Detect which cell encompasses the target text, then output its (x, y) center coordinate. 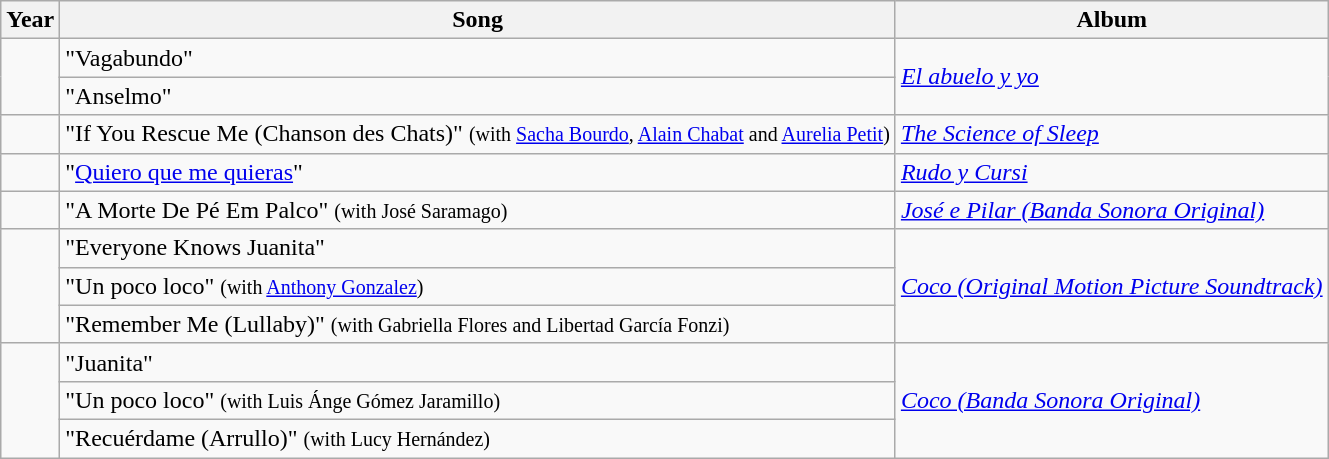
The Science of Sleep (1112, 134)
"Vagabundo" (478, 58)
"Remember Me (Lullaby)" (with Gabriella Flores and Libertad García Fonzi) (478, 324)
"Everyone Knows Juanita" (478, 248)
Rudo y Cursi (1112, 172)
José e Pilar (Banda Sonora Original) (1112, 210)
"Un poco loco" (with Luis Ánge Gómez Jaramillo) (478, 400)
Coco (Original Motion Picture Soundtrack) (1112, 286)
Album (1112, 20)
"Quiero que me quieras" (478, 172)
"If You Rescue Me (Chanson des Chats)" (with Sacha Bourdo, Alain Chabat and Aurelia Petit) (478, 134)
El abuelo y yo (1112, 77)
Coco (Banda Sonora Original) (1112, 400)
"A Morte De Pé Em Palco" (with José Saramago) (478, 210)
Year (30, 20)
Song (478, 20)
"Recuérdame (Arrullo)" (with Lucy Hernández) (478, 438)
"Juanita" (478, 362)
"Un poco loco" (with Anthony Gonzalez) (478, 286)
"Anselmo" (478, 96)
